Return the [x, y] coordinate for the center point of the cell that contains the specified text.  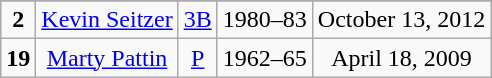
1980–83 [264, 20]
19 [18, 58]
October 13, 2012 [401, 20]
Marty Pattin [107, 58]
2 [18, 20]
April 18, 2009 [401, 58]
1962–65 [264, 58]
3B [198, 20]
P [198, 58]
Kevin Seitzer [107, 20]
